Return the [x, y] coordinate for the center point of the cell that contains the specified text.  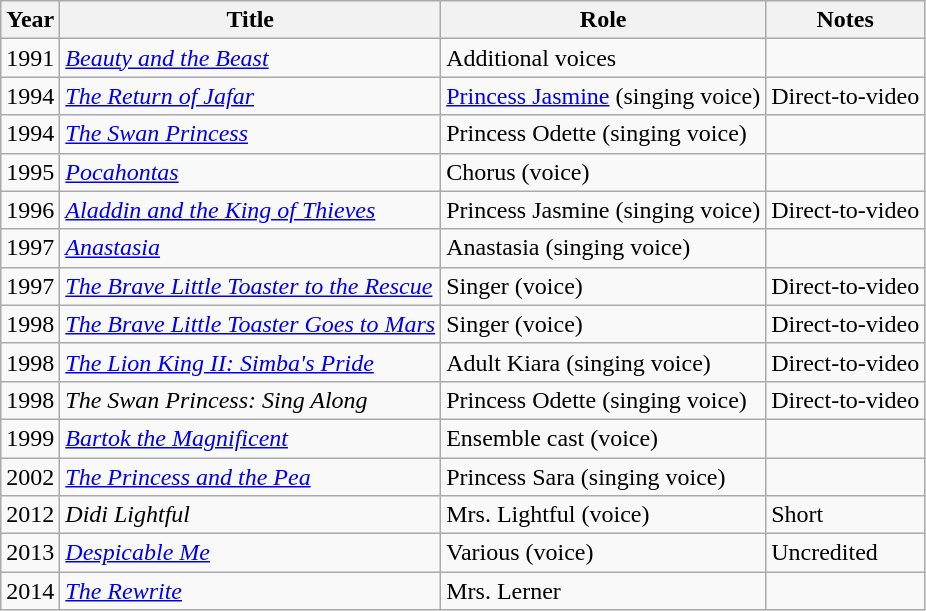
Ensemble cast (voice) [604, 438]
Despicable Me [250, 553]
Anastasia [250, 248]
2002 [30, 477]
Chorus (voice) [604, 172]
The Lion King II: Simba's Pride [250, 362]
Various (voice) [604, 553]
2014 [30, 591]
Uncredited [846, 553]
2013 [30, 553]
The Brave Little Toaster Goes to Mars [250, 324]
1991 [30, 58]
The Return of Jafar [250, 96]
Additional voices [604, 58]
1996 [30, 210]
The Princess and the Pea [250, 477]
Bartok the Magnificent [250, 438]
1995 [30, 172]
Role [604, 20]
Adult Kiara (singing voice) [604, 362]
Didi Lightful [250, 515]
Notes [846, 20]
Title [250, 20]
Year [30, 20]
1999 [30, 438]
Princess Sara (singing voice) [604, 477]
Short [846, 515]
The Rewrite [250, 591]
Mrs. Lightful (voice) [604, 515]
The Swan Princess: Sing Along [250, 400]
2012 [30, 515]
The Brave Little Toaster to the Rescue [250, 286]
Mrs. Lerner [604, 591]
Aladdin and the King of Thieves [250, 210]
Pocahontas [250, 172]
Beauty and the Beast [250, 58]
The Swan Princess [250, 134]
Anastasia (singing voice) [604, 248]
